Output the (x, y) coordinate of the center of the cell containing the given text.  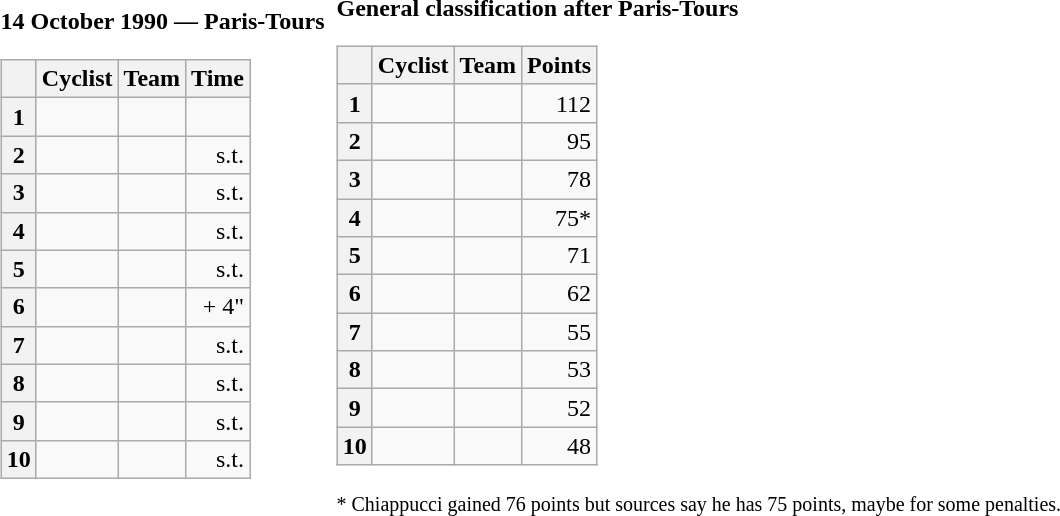
Time (218, 79)
48 (560, 446)
71 (560, 256)
75* (560, 217)
52 (560, 408)
+ 4" (218, 307)
95 (560, 141)
78 (560, 179)
55 (560, 332)
62 (560, 294)
53 (560, 370)
112 (560, 103)
Points (560, 65)
